Return the [x, y] coordinate for the center point of the cell that contains the specified text.  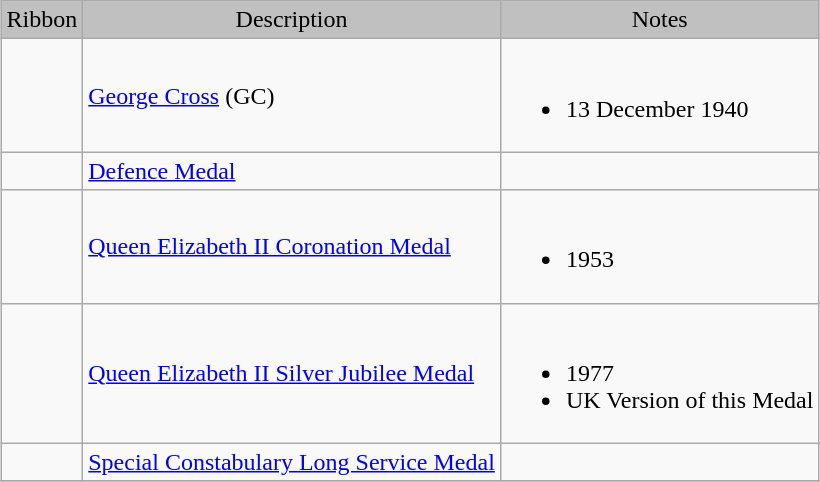
13 December 1940 [660, 96]
Queen Elizabeth II Silver Jubilee Medal [292, 373]
Defence Medal [292, 171]
1953 [660, 246]
Queen Elizabeth II Coronation Medal [292, 246]
Ribbon [42, 20]
1977UK Version of this Medal [660, 373]
Notes [660, 20]
Special Constabulary Long Service Medal [292, 462]
Description [292, 20]
George Cross (GC) [292, 96]
